Determine the [x, y] coordinate at the center of the cell enclosing the given text.  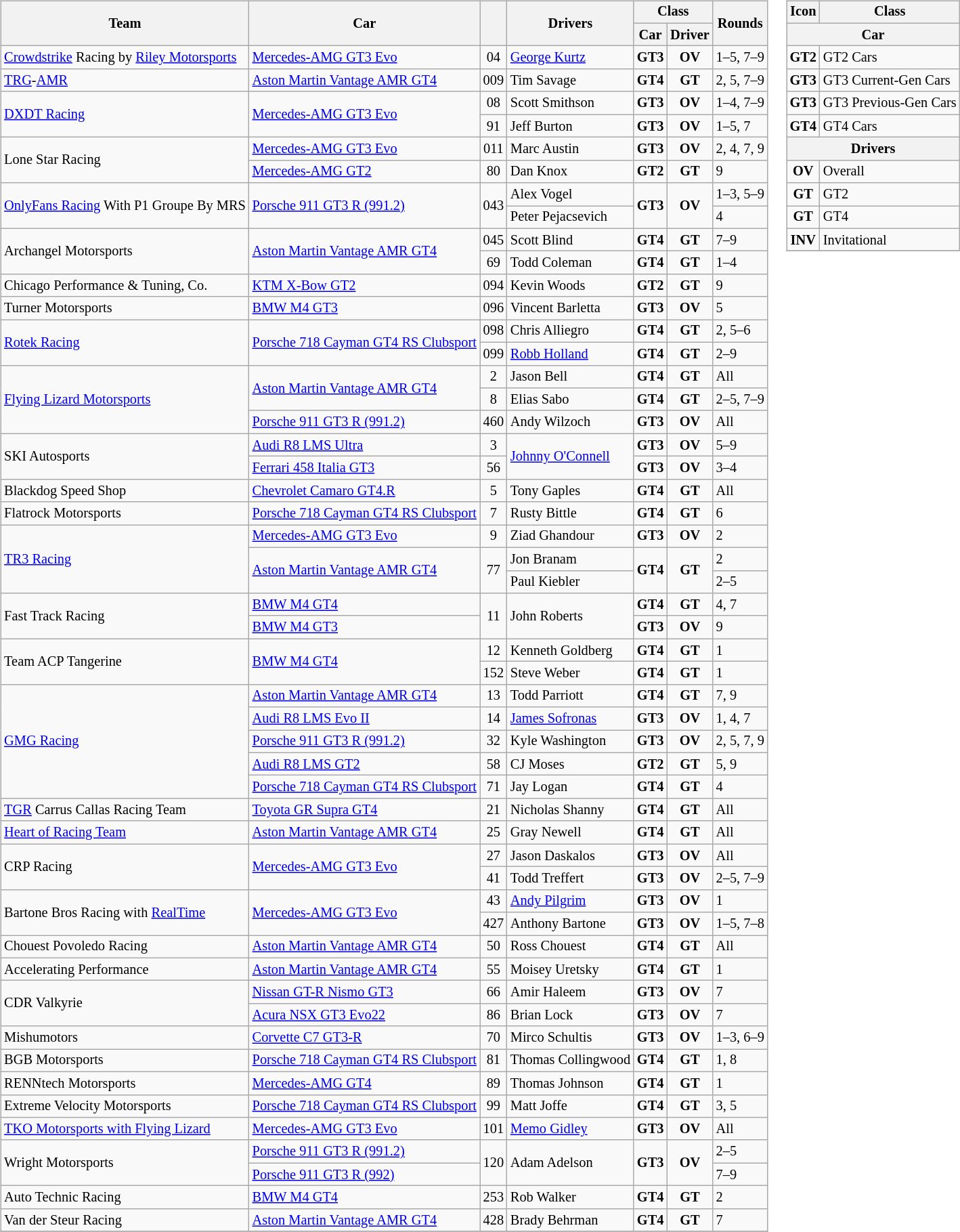
Flatrock Motorsports [125, 513]
4, 7 [741, 605]
Thomas Collingwood [570, 1061]
Kevin Woods [570, 286]
Van der Steur Racing [125, 1220]
SKI Autosports [125, 456]
3–4 [741, 468]
Jason Daskalos [570, 855]
253 [494, 1197]
427 [494, 924]
Matt Joffe [570, 1106]
120 [494, 1162]
George Kurtz [570, 58]
1–5, 7 [741, 126]
5, 9 [741, 764]
1–4, 7–9 [741, 103]
TKO Motorsports with Flying Lizard [125, 1129]
Rusty Bittle [570, 513]
Kenneth Goldberg [570, 650]
1–4 [741, 263]
5–9 [741, 445]
Flying Lizard Motorsports [125, 400]
098 [494, 331]
71 [494, 787]
Icon [803, 12]
Ferrari 458 Italia GT3 [364, 468]
KTM X-Bow GT2 [364, 286]
Jay Logan [570, 787]
Scott Smithson [570, 103]
Overall [890, 171]
Ross Chouest [570, 947]
Rotek Racing [125, 343]
14 [494, 719]
21 [494, 810]
James Sofronas [570, 719]
66 [494, 992]
009 [494, 81]
428 [494, 1220]
CRP Racing [125, 867]
Chevrolet Camaro GT4.R [364, 490]
Chouest Povoledo Racing [125, 947]
81 [494, 1061]
2, 5, 7, 9 [741, 742]
3, 5 [741, 1106]
Auto Technic Racing [125, 1197]
55 [494, 969]
99 [494, 1106]
Turner Motorsports [125, 308]
Andy Wilzoch [570, 422]
Ziad Ghandour [570, 536]
Anthony Bartone [570, 924]
Steve Weber [570, 673]
6 [741, 513]
Lone Star Racing [125, 160]
32 [494, 742]
Blackdog Speed Shop [125, 490]
1–5, 7–8 [741, 924]
152 [494, 673]
CJ Moses [570, 764]
Mercedes-AMG GT4 [364, 1083]
50 [494, 947]
Team ACP Tangerine [125, 661]
Jon Branam [570, 559]
Mercedes-AMG GT2 [364, 171]
69 [494, 263]
GT2 Cars [890, 58]
Brian Lock [570, 1015]
1, 4, 7 [741, 719]
Wright Motorsports [125, 1162]
Tim Savage [570, 81]
41 [494, 878]
2, 5–6 [741, 331]
86 [494, 1015]
Acura NSX GT3 Evo22 [364, 1015]
DXDT Racing [125, 114]
1, 8 [741, 1061]
Toyota GR Supra GT4 [364, 810]
Johnny O'Connell [570, 456]
Thomas Johnson [570, 1083]
Paul Kiebler [570, 582]
Audi R8 LMS Ultra [364, 445]
43 [494, 901]
Adam Adelson [570, 1162]
04 [494, 58]
Driver [689, 35]
1–3, 6–9 [741, 1038]
Team [125, 23]
Chris Alliegro [570, 331]
56 [494, 468]
GMG Racing [125, 741]
70 [494, 1038]
2–9 [741, 354]
Amir Haleem [570, 992]
Porsche 911 GT3 R (992) [364, 1174]
Heart of Racing Team [125, 832]
Vincent Barletta [570, 308]
Alex Vogel [570, 194]
Moisey Uretsky [570, 969]
1–3, 5–9 [741, 194]
Extreme Velocity Motorsports [125, 1106]
Andy Pilgrim [570, 901]
Crowdstrike Racing by Riley Motorsports [125, 58]
INV [803, 240]
91 [494, 126]
Chicago Performance & Tuning, Co. [125, 286]
25 [494, 832]
GT3 Current-Gen Cars [890, 81]
Kyle Washington [570, 742]
BGB Motorsports [125, 1061]
Nicholas Shanny [570, 810]
12 [494, 650]
Bartone Bros Racing with RealTime [125, 912]
8 [494, 400]
043 [494, 206]
80 [494, 171]
58 [494, 764]
Rob Walker [570, 1197]
2, 5, 7–9 [741, 81]
Accelerating Performance [125, 969]
08 [494, 103]
045 [494, 240]
27 [494, 855]
TRG-AMR [125, 81]
Audi R8 LMS Evo II [364, 719]
Peter Pejacsevich [570, 217]
Robb Holland [570, 354]
Nissan GT-R Nismo GT3 [364, 992]
Memo Gidley [570, 1129]
1–5, 7–9 [741, 58]
GT3 Previous-Gen Cars [890, 103]
101 [494, 1129]
094 [494, 286]
CDR Valkyrie [125, 1004]
Fast Track Racing [125, 616]
096 [494, 308]
Audi R8 LMS GT2 [364, 764]
Jeff Burton [570, 126]
TGR Carrus Callas Racing Team [125, 810]
GT4 Cars [890, 126]
John Roberts [570, 616]
13 [494, 696]
77 [494, 570]
Invitational [890, 240]
2, 4, 7, 9 [741, 149]
Todd Treffert [570, 878]
011 [494, 149]
7, 9 [741, 696]
3 [494, 445]
Archangel Motorsports [125, 251]
Dan Knox [570, 171]
Elias Sabo [570, 400]
RENNtech Motorsports [125, 1083]
Marc Austin [570, 149]
Tony Gaples [570, 490]
Mishumotors [125, 1038]
TR3 Racing [125, 559]
Rounds [741, 23]
099 [494, 354]
Jason Bell [570, 377]
Corvette C7 GT3-R [364, 1038]
460 [494, 422]
Brady Behrman [570, 1220]
Mirco Schultis [570, 1038]
Gray Newell [570, 832]
Scott Blind [570, 240]
11 [494, 616]
Todd Coleman [570, 263]
89 [494, 1083]
Todd Parriott [570, 696]
OnlyFans Racing With P1 Groupe By MRS [125, 206]
